Locate the cell with the specified text and output its [x, y] center coordinate. 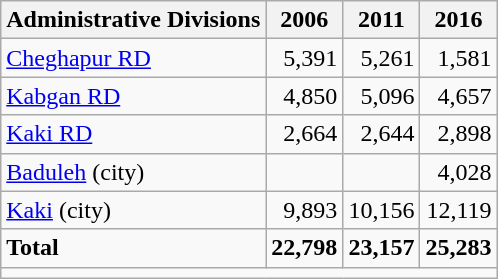
5,261 [382, 58]
Administrative Divisions [134, 20]
23,157 [382, 248]
5,391 [304, 58]
2016 [458, 20]
Baduleh (city) [134, 172]
Kaki (city) [134, 210]
2006 [304, 20]
5,096 [382, 96]
22,798 [304, 248]
4,028 [458, 172]
2,898 [458, 134]
9,893 [304, 210]
Cheghapur RD [134, 58]
Kaki RD [134, 134]
10,156 [382, 210]
4,850 [304, 96]
Kabgan RD [134, 96]
4,657 [458, 96]
25,283 [458, 248]
Total [134, 248]
2,664 [304, 134]
12,119 [458, 210]
2011 [382, 20]
1,581 [458, 58]
2,644 [382, 134]
